For the text-containing cell, return its midpoint in [X, Y] coordinate format. 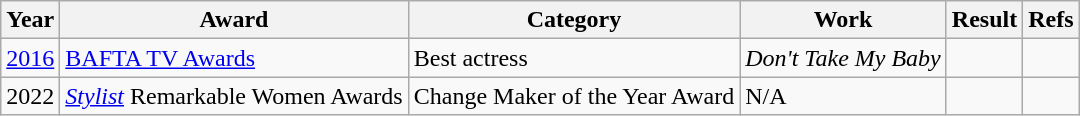
Result [984, 20]
Stylist Remarkable Women Awards [234, 96]
N/A [844, 96]
Category [574, 20]
Refs [1051, 20]
Change Maker of the Year Award [574, 96]
2016 [30, 58]
Award [234, 20]
Best actress [574, 58]
BAFTA TV Awards [234, 58]
2022 [30, 96]
Don't Take My Baby [844, 58]
Year [30, 20]
Work [844, 20]
